Scan for the cell matching the given text and deliver its [x, y] coordinate at center. 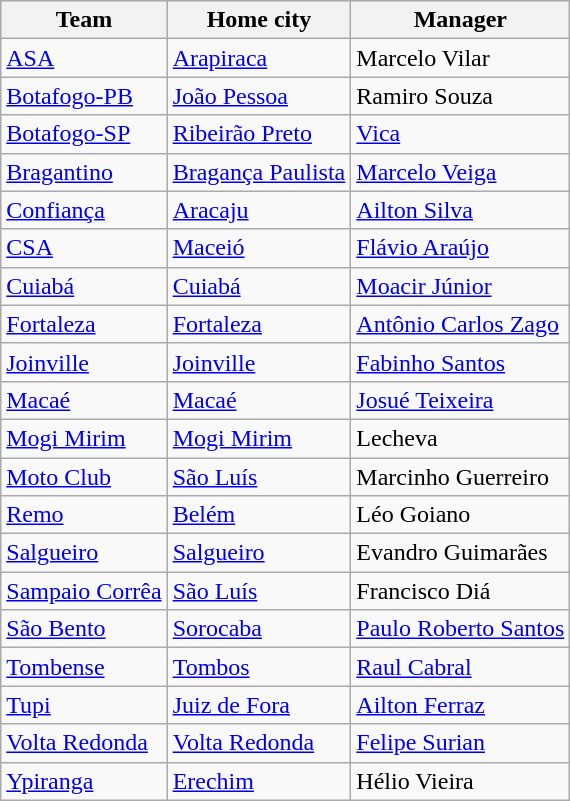
Moto Club [84, 477]
Sampaio Corrêa [84, 591]
Léo Goiano [460, 515]
São Bento [84, 629]
Botafogo-SP [84, 134]
Ypiranga [84, 781]
Erechim [259, 781]
Moacir Júnior [460, 286]
Bragança Paulista [259, 172]
Maceió [259, 248]
Francisco Diá [460, 591]
João Pessoa [259, 96]
Marcelo Veiga [460, 172]
Team [84, 20]
Aracaju [259, 210]
Home city [259, 20]
Botafogo-PB [84, 96]
Tombos [259, 667]
Confiança [84, 210]
Remo [84, 515]
Sorocaba [259, 629]
Arapiraca [259, 58]
Lecheva [460, 438]
Juiz de Fora [259, 705]
Evandro Guimarães [460, 553]
Ramiro Souza [460, 96]
Ailton Silva [460, 210]
Ribeirão Preto [259, 134]
Belém [259, 515]
Paulo Roberto Santos [460, 629]
ASA [84, 58]
Hélio Vieira [460, 781]
Felipe Surian [460, 743]
Tupi [84, 705]
Fabinho Santos [460, 362]
Raul Cabral [460, 667]
Vica [460, 134]
Josué Teixeira [460, 400]
Tombense [84, 667]
Ailton Ferraz [460, 705]
Manager [460, 20]
Flávio Araújo [460, 248]
Bragantino [84, 172]
Antônio Carlos Zago [460, 324]
CSA [84, 248]
Marcinho Guerreiro [460, 477]
Marcelo Vilar [460, 58]
